Capture the cell that displays the provided text and extract its [x, y] central coordinate. 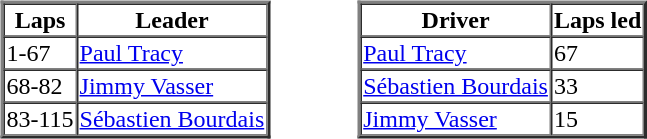
Laps led [598, 20]
68-82 [40, 86]
Leader [172, 20]
33 [598, 86]
Driver [456, 20]
83-115 [40, 118]
67 [598, 52]
1-67 [40, 52]
15 [598, 118]
Laps [40, 20]
